Return (X, Y) of the center of cell containing provided text 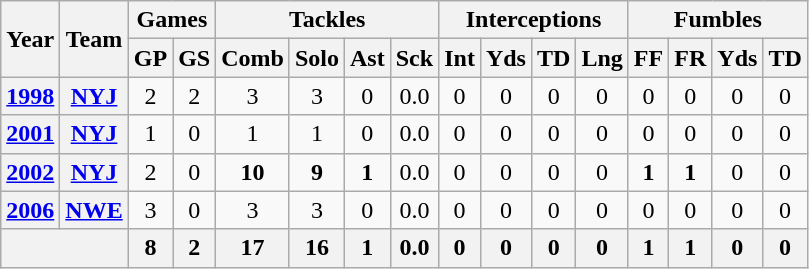
GS (194, 58)
Year (30, 39)
Fumbles (718, 20)
Comb (253, 58)
2002 (30, 172)
Games (172, 20)
Sck (414, 58)
NWE (94, 210)
FR (690, 58)
Int (460, 58)
Interceptions (534, 20)
9 (316, 172)
1998 (30, 96)
Ast (368, 58)
2001 (30, 134)
Solo (316, 58)
10 (253, 172)
GP (150, 58)
16 (316, 248)
8 (150, 248)
2006 (30, 210)
Team (94, 39)
Tackles (328, 20)
17 (253, 248)
FF (648, 58)
Lng (602, 58)
